Extract the (x, y) coordinate from the center of the cell holding the provided text.  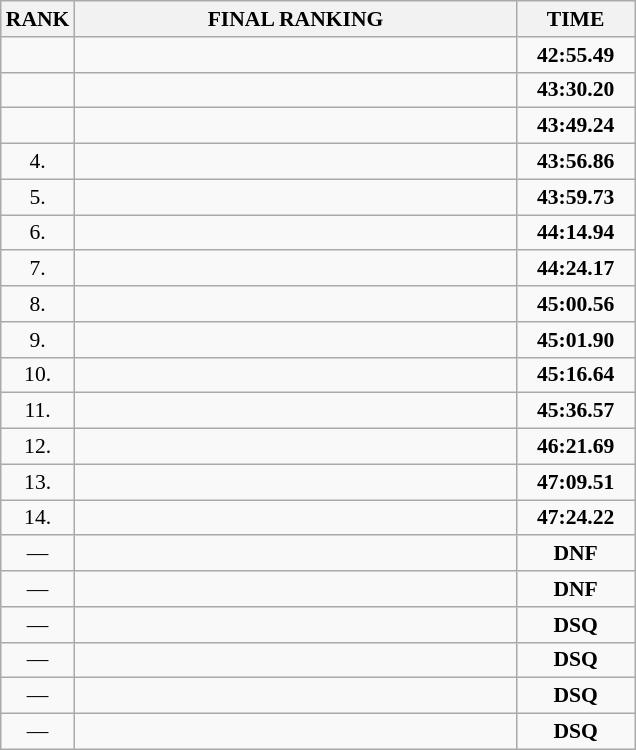
47:09.51 (576, 482)
45:00.56 (576, 304)
44:14.94 (576, 233)
11. (38, 411)
10. (38, 375)
43:59.73 (576, 197)
46:21.69 (576, 447)
RANK (38, 19)
5. (38, 197)
44:24.17 (576, 269)
TIME (576, 19)
42:55.49 (576, 55)
45:36.57 (576, 411)
8. (38, 304)
43:30.20 (576, 90)
14. (38, 518)
7. (38, 269)
13. (38, 482)
FINAL RANKING (295, 19)
43:56.86 (576, 162)
45:16.64 (576, 375)
4. (38, 162)
6. (38, 233)
45:01.90 (576, 340)
9. (38, 340)
12. (38, 447)
47:24.22 (576, 518)
43:49.24 (576, 126)
